From the cell containing the given text, extract its center point as (x, y) coordinate. 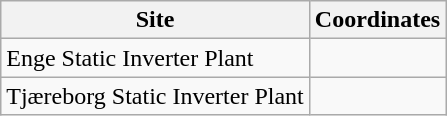
Coordinates (377, 20)
Enge Static Inverter Plant (156, 58)
Site (156, 20)
Tjæreborg Static Inverter Plant (156, 96)
